Return the (X, Y) coordinate for the center point of the cell that contains the specified text.  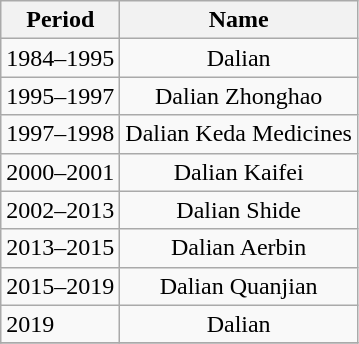
1984–1995 (60, 58)
2015–2019 (60, 286)
2000–2001 (60, 172)
2019 (60, 324)
Name (239, 20)
2013–2015 (60, 248)
1997–1998 (60, 134)
2002–2013 (60, 210)
Dalian Kaifei (239, 172)
Dalian Zhonghao (239, 96)
Dalian Quanjian (239, 286)
Dalian Shide (239, 210)
Period (60, 20)
1995–1997 (60, 96)
Dalian Keda Medicines (239, 134)
Dalian Aerbin (239, 248)
